Identify which cell holds the provided text, then report its (x, y) central coordinate. 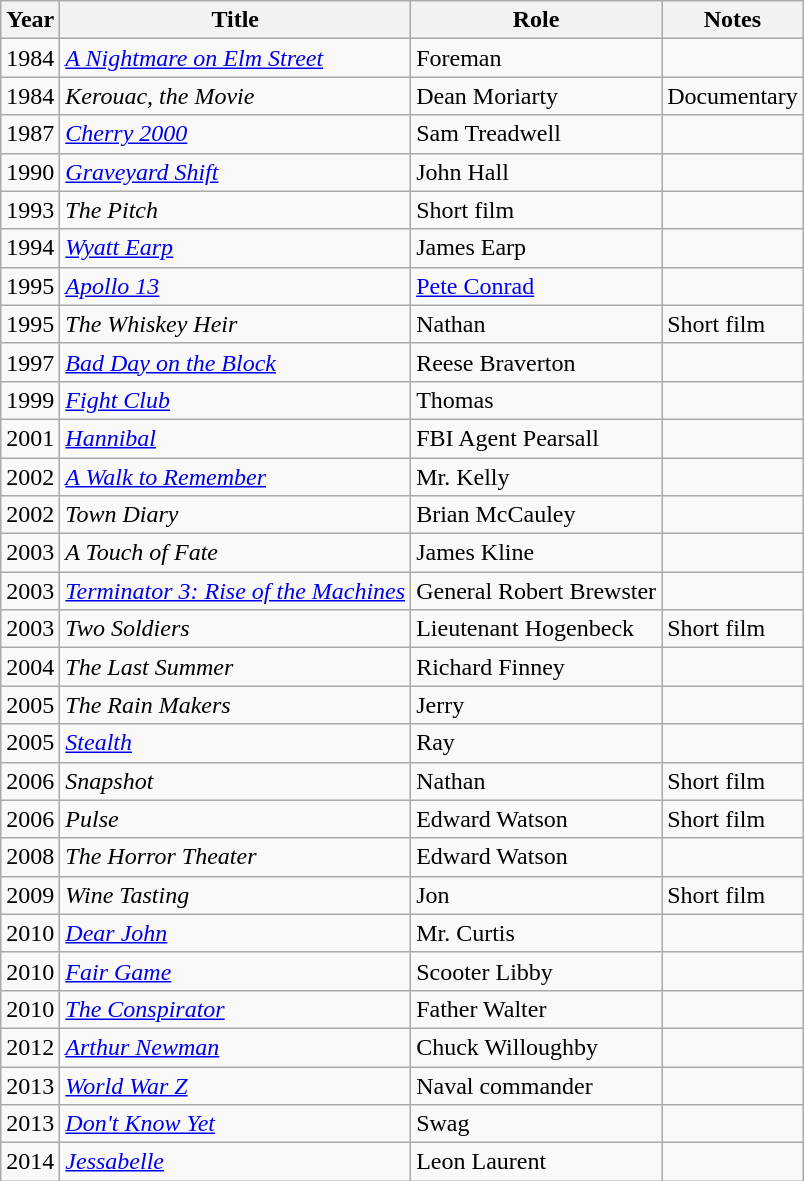
Documentary (733, 96)
1994 (30, 248)
Pulse (236, 819)
Don't Know Yet (236, 1124)
Fair Game (236, 971)
Father Walter (536, 1009)
Mr. Curtis (536, 933)
World War Z (236, 1085)
James Earp (536, 248)
The Conspirator (236, 1009)
Lieutenant Hogenbeck (536, 629)
Mr. Kelly (536, 477)
Jon (536, 895)
General Robert Brewster (536, 591)
Swag (536, 1124)
Terminator 3: Rise of the Machines (236, 591)
The Rain Makers (236, 705)
The Pitch (236, 210)
Dear John (236, 933)
2009 (30, 895)
1990 (30, 172)
Leon Laurent (536, 1162)
Richard Finney (536, 667)
Jessabelle (236, 1162)
Kerouac, the Movie (236, 96)
Dean Moriarty (536, 96)
Notes (733, 20)
Role (536, 20)
Cherry 2000 (236, 134)
Graveyard Shift (236, 172)
2014 (30, 1162)
Town Diary (236, 515)
Brian McCauley (536, 515)
Apollo 13 (236, 286)
Title (236, 20)
Two Soldiers (236, 629)
1987 (30, 134)
2004 (30, 667)
Arthur Newman (236, 1047)
The Last Summer (236, 667)
FBI Agent Pearsall (536, 438)
Wyatt Earp (236, 248)
Bad Day on the Block (236, 362)
2001 (30, 438)
Chuck Willoughby (536, 1047)
A Touch of Fate (236, 553)
John Hall (536, 172)
Fight Club (236, 400)
1999 (30, 400)
A Nightmare on Elm Street (236, 58)
Wine Tasting (236, 895)
Jerry (536, 705)
Ray (536, 743)
Stealth (236, 743)
Thomas (536, 400)
The Horror Theater (236, 857)
Scooter Libby (536, 971)
Year (30, 20)
A Walk to Remember (236, 477)
Pete Conrad (536, 286)
Sam Treadwell (536, 134)
Hannibal (236, 438)
2012 (30, 1047)
Naval commander (536, 1085)
Reese Braverton (536, 362)
The Whiskey Heir (236, 324)
1993 (30, 210)
James Kline (536, 553)
Foreman (536, 58)
2008 (30, 857)
1997 (30, 362)
Snapshot (236, 781)
